Output the [X, Y] coordinate of the center of the cell containing the given text.  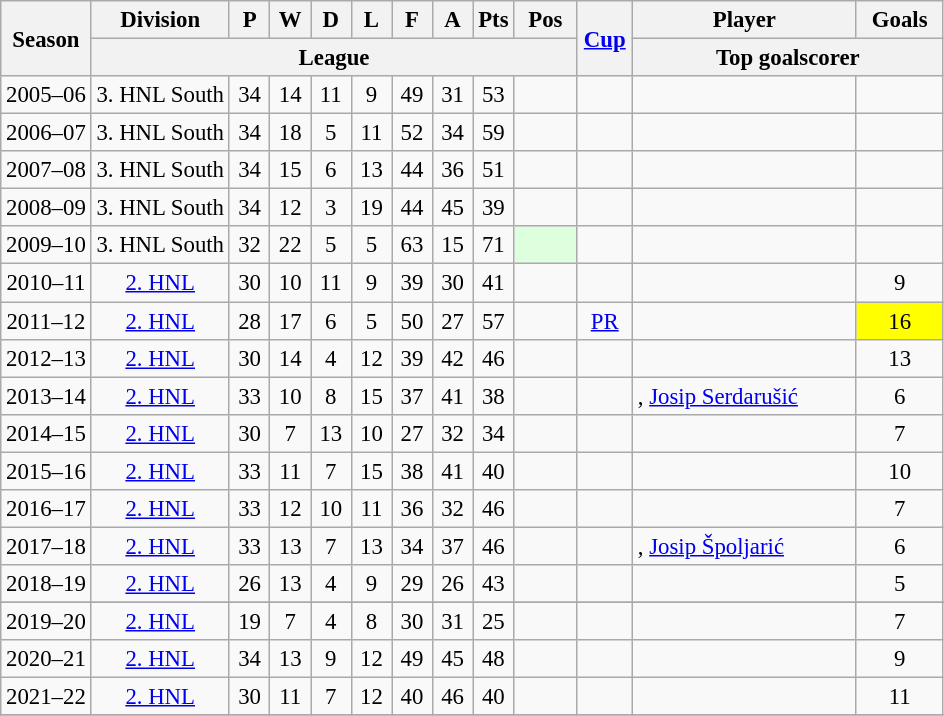
P [250, 20]
2007–08 [46, 170]
2020–21 [46, 659]
16 [900, 321]
Cup [605, 38]
2006–07 [46, 133]
, Josip Špoljarić [745, 546]
L [372, 20]
18 [290, 133]
A [452, 20]
2018–19 [46, 584]
League [334, 58]
F [412, 20]
2008–09 [46, 208]
53 [494, 95]
Division [160, 20]
Pos [546, 20]
3 [330, 208]
2010–11 [46, 283]
2015–16 [46, 471]
2016–17 [46, 509]
PR [605, 321]
D [330, 20]
2019–20 [46, 621]
2014–15 [46, 433]
59 [494, 133]
2013–14 [46, 396]
, Josip Serdarušić [745, 396]
2017–18 [46, 546]
2011–12 [46, 321]
43 [494, 584]
2009–10 [46, 245]
51 [494, 170]
17 [290, 321]
25 [494, 621]
Season [46, 38]
Pts [494, 20]
57 [494, 321]
63 [412, 245]
Player [745, 20]
50 [412, 321]
71 [494, 245]
48 [494, 659]
Top goalscorer [788, 58]
Goals [900, 20]
2012–13 [46, 358]
2005–06 [46, 95]
52 [412, 133]
2021–22 [46, 697]
29 [412, 584]
W [290, 20]
22 [290, 245]
28 [250, 321]
42 [452, 358]
